Capture the cell that displays the provided text and extract its (X, Y) central coordinate. 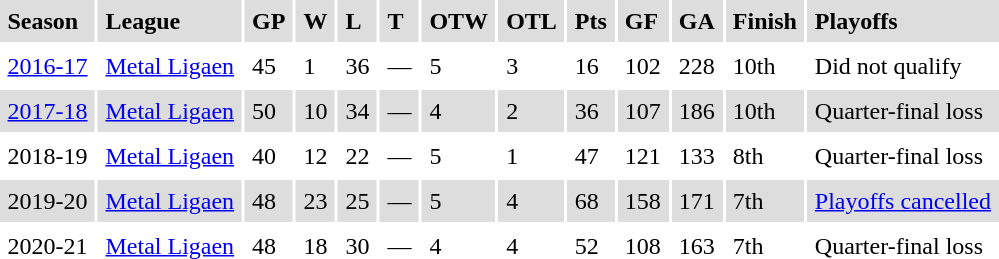
45 (269, 66)
10 (316, 111)
171 (696, 201)
3 (532, 66)
OTL (532, 21)
W (316, 21)
22 (358, 156)
L (358, 21)
23 (316, 201)
7th (764, 201)
2018-19 (48, 156)
133 (696, 156)
2017-18 (48, 111)
121 (642, 156)
Finish (764, 21)
T (400, 21)
12 (316, 156)
GP (269, 21)
Season (48, 21)
Did not qualify (902, 66)
186 (696, 111)
8th (764, 156)
25 (358, 201)
50 (269, 111)
107 (642, 111)
2019-20 (48, 201)
GF (642, 21)
158 (642, 201)
40 (269, 156)
Playoffs cancelled (902, 201)
OTW (459, 21)
GA (696, 21)
League (170, 21)
16 (590, 66)
2 (532, 111)
48 (269, 201)
47 (590, 156)
228 (696, 66)
Pts (590, 21)
34 (358, 111)
102 (642, 66)
68 (590, 201)
Playoffs (902, 21)
2016-17 (48, 66)
